Locate the cell with the specified text and output its (X, Y) center coordinate. 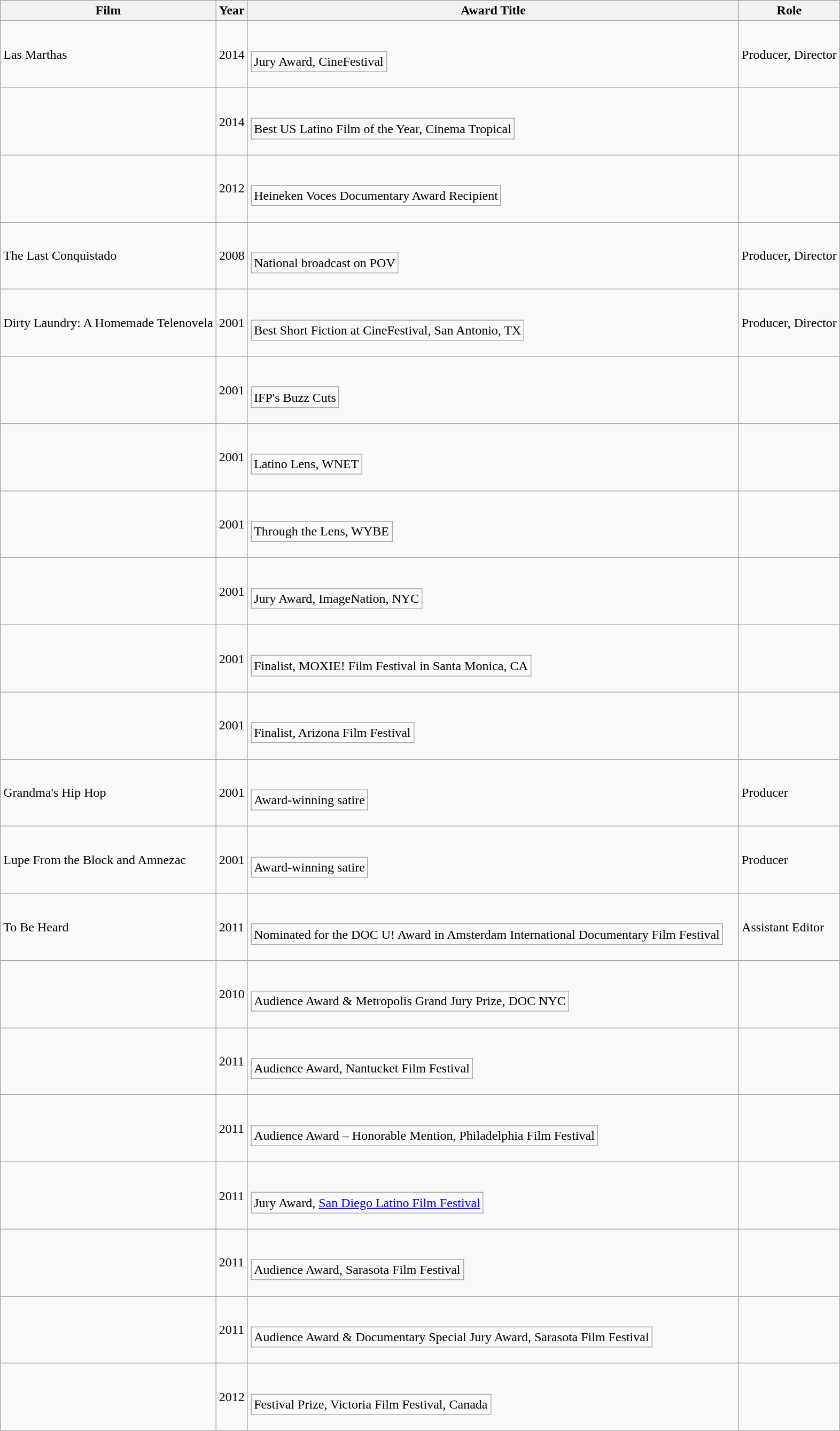
Film (108, 11)
To Be Heard (108, 927)
Lupe From the Block and Amnezac (108, 860)
Dirty Laundry: A Homemade Telenovela (108, 323)
2008 (232, 256)
Assistant Editor (790, 927)
Year (232, 11)
Grandma's Hip Hop (108, 793)
2010 (232, 994)
Las Marthas (108, 55)
The Last Conquistado (108, 256)
Role (790, 11)
Award Title (493, 11)
